Return the [x, y] coordinate for the center point of the cell that contains the specified text.  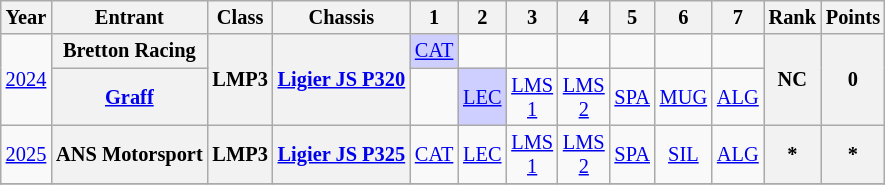
3 [532, 17]
ANS Motorsport [129, 154]
Bretton Racing [129, 51]
2 [482, 17]
Points [853, 17]
4 [584, 17]
0 [853, 80]
SIL [684, 154]
6 [684, 17]
Rank [792, 17]
7 [738, 17]
2024 [26, 80]
Year [26, 17]
1 [434, 17]
Graff [129, 97]
Class [240, 17]
Ligier JS P320 [342, 80]
2025 [26, 154]
NC [792, 80]
Entrant [129, 17]
Chassis [342, 17]
Ligier JS P325 [342, 154]
MUG [684, 97]
5 [632, 17]
